Detect which cell encompasses the target text, then output its [X, Y] center coordinate. 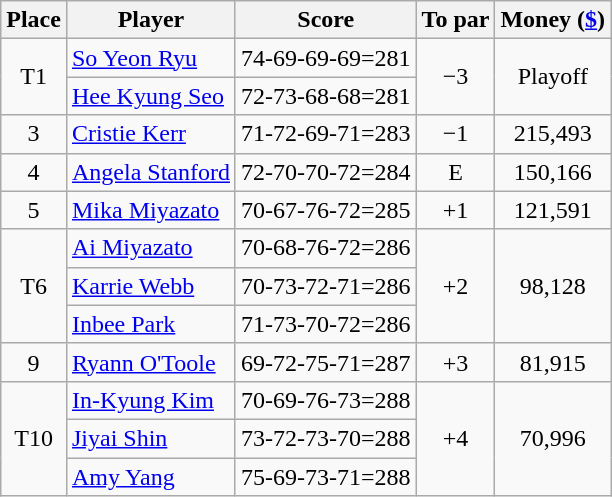
75-69-73-71=288 [326, 477]
Ai Miyazato [150, 248]
T10 [34, 438]
To par [456, 20]
+2 [456, 286]
5 [34, 210]
70-73-72-71=286 [326, 286]
9 [34, 362]
121,591 [553, 210]
−1 [456, 134]
Player [150, 20]
70-68-76-72=286 [326, 248]
72-73-68-68=281 [326, 96]
74-69-69-69=281 [326, 58]
Ryann O'Toole [150, 362]
73-72-73-70=288 [326, 438]
150,166 [553, 172]
+3 [456, 362]
Money ($) [553, 20]
+4 [456, 438]
Amy Yang [150, 477]
Inbee Park [150, 324]
So Yeon Ryu [150, 58]
69-72-75-71=287 [326, 362]
71-73-70-72=286 [326, 324]
Score [326, 20]
70,996 [553, 438]
+1 [456, 210]
−3 [456, 77]
72-70-70-72=284 [326, 172]
Mika Miyazato [150, 210]
Hee Kyung Seo [150, 96]
70-69-76-73=288 [326, 400]
215,493 [553, 134]
Cristie Kerr [150, 134]
Playoff [553, 77]
In-Kyung Kim [150, 400]
E [456, 172]
T6 [34, 286]
71-72-69-71=283 [326, 134]
Jiyai Shin [150, 438]
4 [34, 172]
70-67-76-72=285 [326, 210]
98,128 [553, 286]
Karrie Webb [150, 286]
81,915 [553, 362]
3 [34, 134]
T1 [34, 77]
Angela Stanford [150, 172]
Place [34, 20]
